For the text-containing cell, return its midpoint in (X, Y) coordinate format. 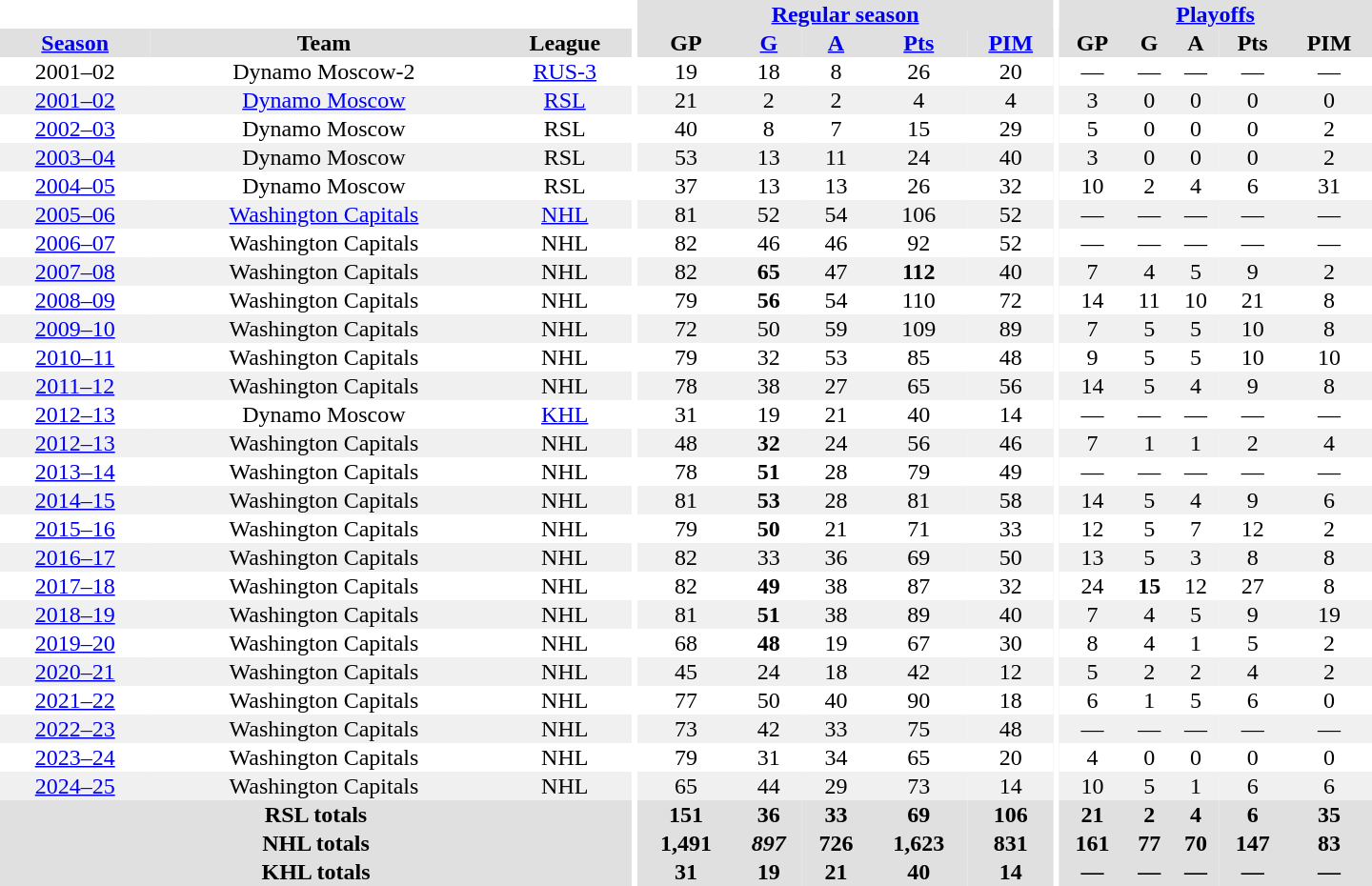
League (564, 43)
68 (686, 643)
2011–12 (74, 386)
45 (686, 672)
1,623 (918, 843)
2024–25 (74, 786)
2003–04 (74, 157)
2010–11 (74, 357)
2017–18 (74, 586)
1,491 (686, 843)
37 (686, 186)
70 (1197, 843)
2004–05 (74, 186)
151 (686, 815)
30 (1011, 643)
2002–03 (74, 129)
2020–21 (74, 672)
2013–14 (74, 472)
2016–17 (74, 557)
Dynamo Moscow-2 (324, 71)
2014–15 (74, 500)
147 (1252, 843)
726 (837, 843)
2007–08 (74, 272)
2021–22 (74, 700)
92 (918, 243)
NHL totals (316, 843)
KHL (564, 414)
34 (837, 757)
RSL totals (316, 815)
2022–23 (74, 729)
109 (918, 329)
110 (918, 300)
2009–10 (74, 329)
2005–06 (74, 214)
59 (837, 329)
2006–07 (74, 243)
RUS-3 (564, 71)
2015–16 (74, 529)
87 (918, 586)
75 (918, 729)
67 (918, 643)
2019–20 (74, 643)
90 (918, 700)
2008–09 (74, 300)
83 (1329, 843)
47 (837, 272)
831 (1011, 843)
58 (1011, 500)
Season (74, 43)
112 (918, 272)
71 (918, 529)
Playoffs (1216, 14)
Team (324, 43)
KHL totals (316, 872)
897 (770, 843)
85 (918, 357)
2023–24 (74, 757)
Regular season (844, 14)
161 (1092, 843)
35 (1329, 815)
2018–19 (74, 614)
44 (770, 786)
